Identify which cell holds the provided text, then report its (X, Y) central coordinate. 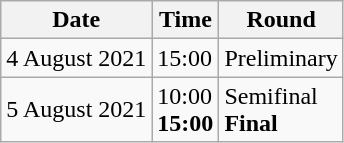
5 August 2021 (76, 110)
15:00 (186, 58)
Preliminary (281, 58)
Time (186, 20)
Date (76, 20)
10:0015:00 (186, 110)
Round (281, 20)
4 August 2021 (76, 58)
SemifinalFinal (281, 110)
